Capture the cell that displays the provided text and extract its [X, Y] central coordinate. 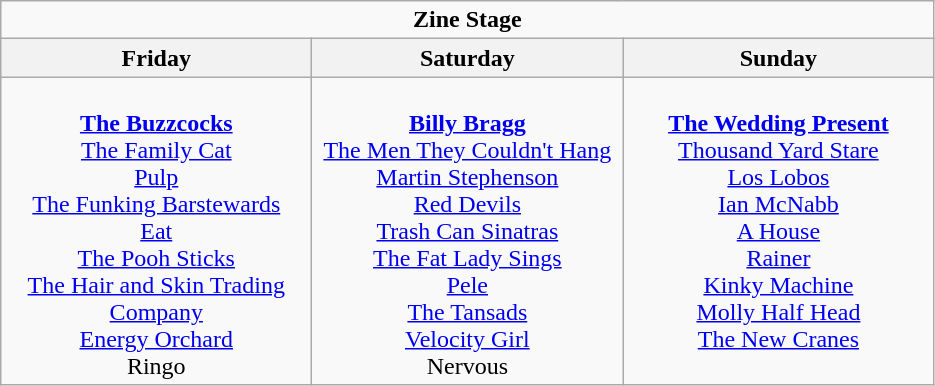
Zine Stage [468, 20]
Saturday [468, 58]
Sunday [778, 58]
Billy Bragg The Men They Couldn't Hang Martin Stephenson Red Devils Trash Can Sinatras The Fat Lady Sings Pele The Tansads Velocity Girl Nervous [468, 231]
Friday [156, 58]
The Buzzcocks The Family Cat Pulp The Funking Barstewards Eat The Pooh Sticks The Hair and Skin Trading Company Energy Orchard Ringo [156, 231]
The Wedding Present Thousand Yard Stare Los Lobos Ian McNabb A House Rainer Kinky Machine Molly Half Head The New Cranes [778, 231]
